Capture the cell that displays the provided text and extract its [X, Y] central coordinate. 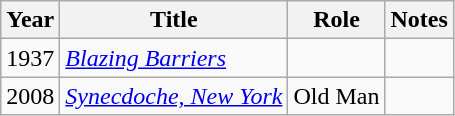
Year [30, 20]
Role [336, 20]
Notes [419, 20]
Synecdoche, New York [174, 96]
Title [174, 20]
Old Man [336, 96]
2008 [30, 96]
1937 [30, 58]
Blazing Barriers [174, 58]
